Capture the cell that displays the provided text and extract its [X, Y] central coordinate. 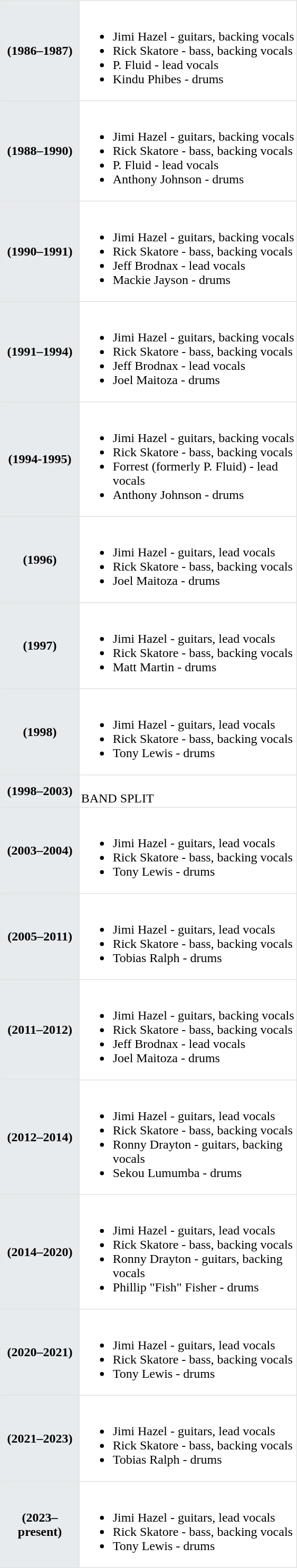
(1991–1994) [40, 351]
Jimi Hazel - guitars, lead vocalsRick Skatore - bass, backing vocalsMatt Martin - drums [188, 646]
(2003–2004) [40, 850]
Jimi Hazel - guitars, backing vocalsRick Skatore - bass, backing vocalsP. Fluid - lead vocalsKindu Phibes - drums [188, 51]
Jimi Hazel - guitars, lead vocalsRick Skatore - bass, backing vocalsJoel Maitoza - drums [188, 560]
(2014–2020) [40, 1252]
(2012–2014) [40, 1138]
(2020–2021) [40, 1353]
Jimi Hazel - guitars, lead vocalsRick Skatore - bass, backing vocalsRonny Drayton - guitars, backing vocalsPhillip "Fish" Fisher - drums [188, 1252]
(2023–present) [40, 1525]
(2011–2012) [40, 1030]
Jimi Hazel - guitars, backing vocalsRick Skatore - bass, backing vocalsJeff Brodnax - lead vocalsMackie Jayson - drums [188, 251]
(1998–2003) [40, 791]
(1998) [40, 732]
BAND SPLIT [188, 791]
(2021–2023) [40, 1438]
(1986–1987) [40, 51]
(2005–2011) [40, 937]
Jimi Hazel - guitars, backing vocalsRick Skatore - bass, backing vocalsForrest (formerly P. Fluid) - lead vocalsAnthony Johnson - drums [188, 459]
Jimi Hazel - guitars, lead vocalsRick Skatore - bass, backing vocalsRonny Drayton - guitars, backing vocalsSekou Lumumba - drums [188, 1138]
(1994-1995) [40, 459]
(1996) [40, 560]
(1997) [40, 646]
Jimi Hazel - guitars, backing vocalsRick Skatore - bass, backing vocalsP. Fluid - lead vocalsAnthony Johnson - drums [188, 151]
(1990–1991) [40, 251]
(1988–1990) [40, 151]
